Return (X, Y) of the center of cell containing provided text 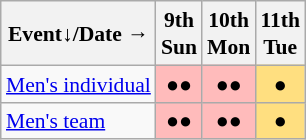
Men's individual (78, 84)
Event↓/Date → (78, 33)
9thSun (179, 33)
10thMon (228, 33)
Men's team (78, 120)
11thTue (280, 33)
